Identify which cell holds the provided text, then report its (x, y) central coordinate. 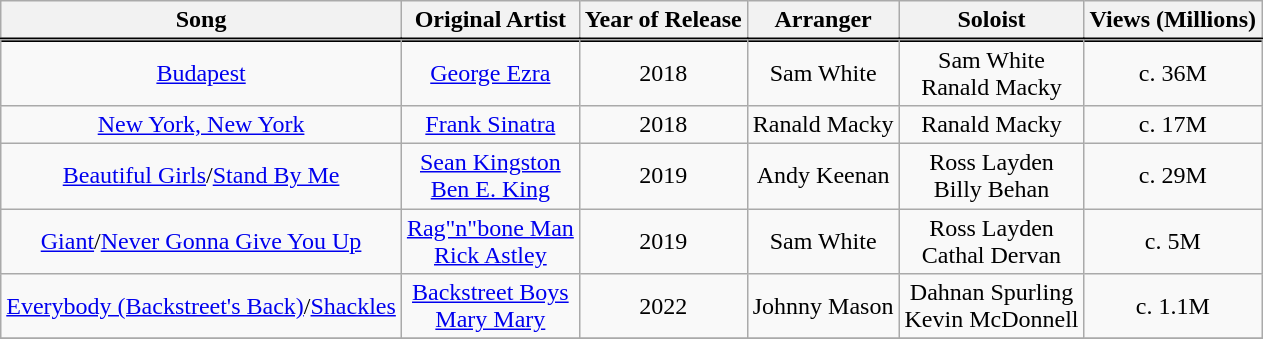
Soloist (992, 21)
Original Artist (490, 21)
Backstreet BoysMary Mary (490, 306)
c. 1.1M (1172, 306)
Giant/Never Gonna Give You Up (202, 240)
Year of Release (663, 21)
Views (Millions) (1172, 21)
Beautiful Girls/Stand By Me (202, 176)
Budapest (202, 72)
c. 5M (1172, 240)
Ross LaydenCathal Dervan (992, 240)
Song (202, 21)
Rag"n"bone ManRick Astley (490, 240)
c. 29M (1172, 176)
Sean KingstonBen E. King (490, 176)
c. 17M (1172, 124)
Sam WhiteRanald Macky (992, 72)
George Ezra (490, 72)
Andy Keenan (823, 176)
c. 36M (1172, 72)
Frank Sinatra (490, 124)
2022 (663, 306)
Dahnan SpurlingKevin McDonnell (992, 306)
New York, New York (202, 124)
Ross LaydenBilly Behan (992, 176)
Johnny Mason (823, 306)
Arranger (823, 21)
Everybody (Backstreet's Back)/Shackles (202, 306)
